Output the [X, Y] coordinate of the center of the cell containing the given text.  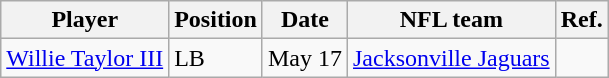
Date [304, 20]
Willie Taylor III [85, 58]
May 17 [304, 58]
Player [85, 20]
Ref. [582, 20]
LB [216, 58]
Jacksonville Jaguars [451, 58]
NFL team [451, 20]
Position [216, 20]
